Determine the (x, y) coordinate at the center of the cell enclosing the given text.  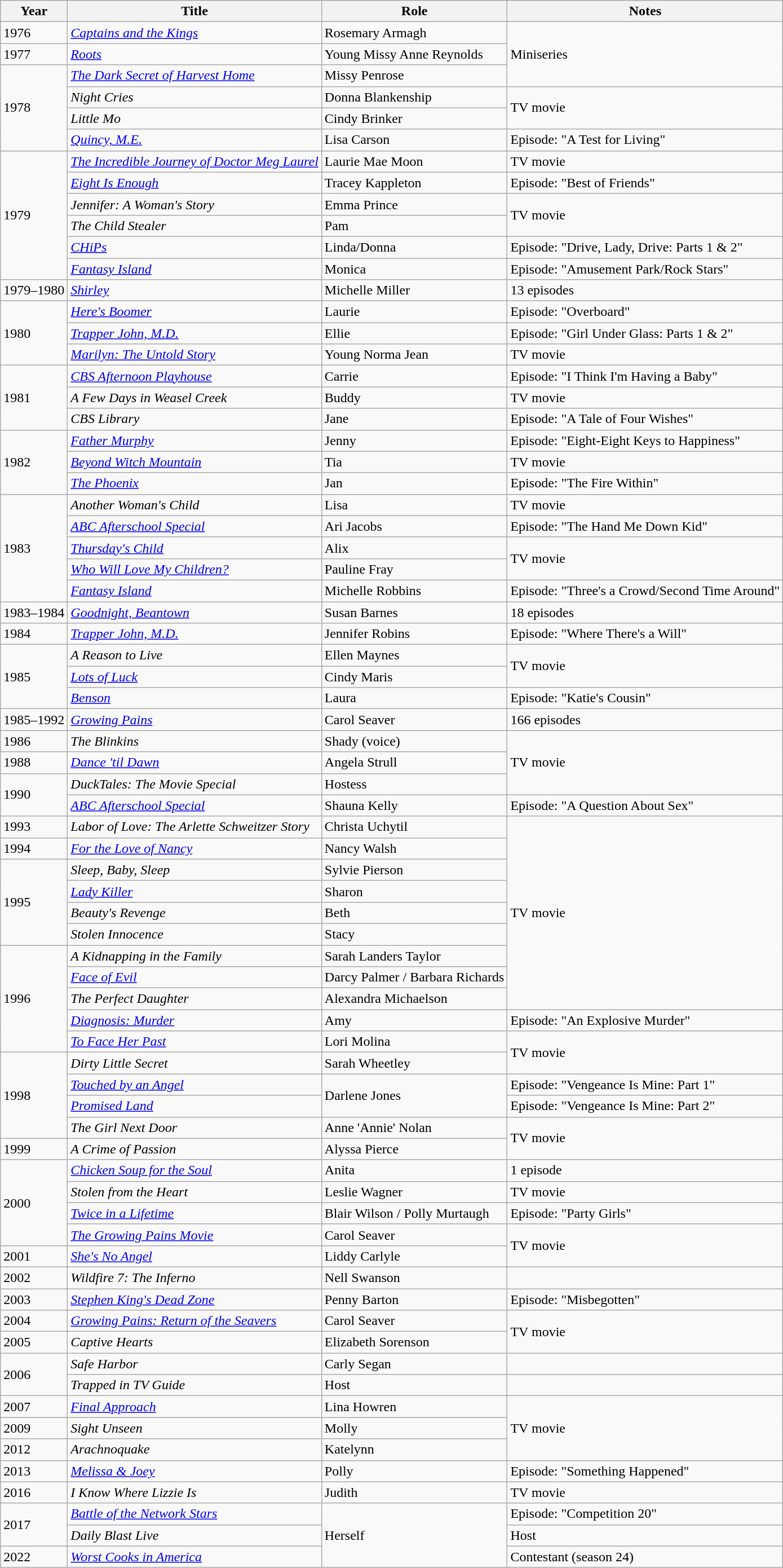
Michelle Miller (414, 290)
A Crime of Passion (195, 1149)
Eight Is Enough (195, 183)
Sarah Wheetley (414, 1063)
Growing Pains (195, 720)
2016 (34, 1492)
2002 (34, 1278)
2012 (34, 1450)
Title (195, 11)
Stephen King's Dead Zone (195, 1299)
2005 (34, 1342)
Beauty's Revenge (195, 913)
Episode: "The Hand Me Down Kid" (645, 526)
Beyond Witch Mountain (195, 462)
Episode: "Overboard" (645, 312)
Episode: "Girl Under Glass: Parts 1 & 2" (645, 333)
Darcy Palmer / Barbara Richards (414, 977)
Darlene Jones (414, 1095)
Captive Hearts (195, 1342)
CBS Afternoon Playhouse (195, 376)
1979–1980 (34, 290)
Wildfire 7: The Inferno (195, 1278)
Episode: "Something Happened" (645, 1471)
1978 (34, 108)
Jennifer Robins (414, 634)
Goodnight, Beantown (195, 612)
Episode: "I Think I'm Having a Baby" (645, 376)
Angela Strull (414, 763)
Carly Segan (414, 1364)
1976 (34, 33)
Battle of the Network Stars (195, 1514)
Benson (195, 698)
Labor of Love: The Arlette Schweitzer Story (195, 827)
Lina Howren (414, 1407)
Episode: "Competition 20" (645, 1514)
The Phoenix (195, 483)
1984 (34, 634)
Sharon (414, 891)
Pauline Fray (414, 569)
Herself (414, 1535)
Shauna Kelly (414, 805)
Lisa (414, 505)
Worst Cooks in America (195, 1557)
Ari Jacobs (414, 526)
Sarah Landers Taylor (414, 956)
A Kidnapping in the Family (195, 956)
1985 (34, 677)
Michelle Robbins (414, 591)
Leslie Wagner (414, 1192)
Daily Blast Live (195, 1535)
Trapped in TV Guide (195, 1385)
Sleep, Baby, Sleep (195, 870)
Tracey Kappleton (414, 183)
166 episodes (645, 720)
Roots (195, 54)
2022 (34, 1557)
Shirley (195, 290)
CHiPs (195, 247)
1 episode (645, 1170)
Alix (414, 548)
Stolen from the Heart (195, 1192)
Jane (414, 419)
Twice in a Lifetime (195, 1213)
Chicken Soup for the Soul (195, 1170)
Monica (414, 269)
Melissa & Joey (195, 1471)
DuckTales: The Movie Special (195, 784)
1982 (34, 462)
1993 (34, 827)
Little Mo (195, 118)
Notes (645, 11)
1979 (34, 215)
A Few Days in Weasel Creek (195, 398)
2003 (34, 1299)
Night Cries (195, 97)
Episode: "Best of Friends" (645, 183)
Laurie Mae Moon (414, 161)
Lots of Luck (195, 677)
Contestant (season 24) (645, 1557)
Nancy Walsh (414, 848)
1994 (34, 848)
Dirty Little Secret (195, 1063)
Year (34, 11)
Quincy, M.E. (195, 140)
Blair Wilson / Polly Murtaugh (414, 1213)
Miniseries (645, 54)
Susan Barnes (414, 612)
Sylvie Pierson (414, 870)
Who Will Love My Children? (195, 569)
Another Woman's Child (195, 505)
1983–1984 (34, 612)
Cindy Brinker (414, 118)
Growing Pains: Return of the Seavers (195, 1321)
Episode: "Three's a Crowd/Second Time Around" (645, 591)
Penny Barton (414, 1299)
Episode: "A Question About Sex" (645, 805)
Amy (414, 1020)
2017 (34, 1525)
1998 (34, 1095)
Diagnosis: Murder (195, 1020)
Jennifer: A Woman's Story (195, 204)
Katelynn (414, 1450)
1977 (34, 54)
Shady (voice) (414, 741)
Episode: "Party Girls" (645, 1213)
Rosemary Armagh (414, 33)
Marilyn: The Untold Story (195, 355)
Hostess (414, 784)
1988 (34, 763)
Pam (414, 226)
CBS Library (195, 419)
Liddy Carlyle (414, 1256)
Alexandra Michaelson (414, 999)
The Growing Pains Movie (195, 1235)
Ellen Maynes (414, 655)
2001 (34, 1256)
1986 (34, 741)
Linda/Donna (414, 247)
She's No Angel (195, 1256)
Episode: "The Fire Within" (645, 483)
2013 (34, 1471)
Lori Molina (414, 1042)
Donna Blankenship (414, 97)
Arachnoquake (195, 1450)
Episode: "A Test for Living" (645, 140)
Episode: "Where There's a Will" (645, 634)
Thursday's Child (195, 548)
1981 (34, 398)
Tia (414, 462)
Polly (414, 1471)
Ellie (414, 333)
Judith (414, 1492)
Safe Harbor (195, 1364)
Episode: "Eight-Eight Keys to Happiness" (645, 441)
Molly (414, 1428)
Captains and the Kings (195, 33)
Stacy (414, 934)
Episode: "Vengeance Is Mine: Part 2" (645, 1106)
2009 (34, 1428)
Carrie (414, 376)
Laurie (414, 312)
1990 (34, 795)
The Perfect Daughter (195, 999)
Episode: "Misbegotten" (645, 1299)
Final Approach (195, 1407)
Laura (414, 698)
Alyssa Pierce (414, 1149)
For the Love of Nancy (195, 848)
Lady Killer (195, 891)
1999 (34, 1149)
To Face Her Past (195, 1042)
The Girl Next Door (195, 1127)
Episode: "Vengeance Is Mine: Part 1" (645, 1085)
Episode: "Drive, Lady, Drive: Parts 1 & 2" (645, 247)
Dance 'til Dawn (195, 763)
1996 (34, 999)
Role (414, 11)
Young Norma Jean (414, 355)
The Incredible Journey of Doctor Meg Laurel (195, 161)
2004 (34, 1321)
I Know Where Lizzie Is (195, 1492)
Missy Penrose (414, 76)
Emma Prince (414, 204)
Jan (414, 483)
Jenny (414, 441)
Touched by an Angel (195, 1085)
2006 (34, 1375)
A Reason to Live (195, 655)
1985–1992 (34, 720)
13 episodes (645, 290)
1980 (34, 333)
1995 (34, 902)
Sight Unseen (195, 1428)
Lisa Carson (414, 140)
The Dark Secret of Harvest Home (195, 76)
Beth (414, 913)
Stolen Innocence (195, 934)
1983 (34, 548)
Promised Land (195, 1106)
Episode: "Katie's Cousin" (645, 698)
Face of Evil (195, 977)
Young Missy Anne Reynolds (414, 54)
Nell Swanson (414, 1278)
The Blinkins (195, 741)
Cindy Maris (414, 677)
2000 (34, 1203)
Christa Uchytil (414, 827)
Here's Boomer (195, 312)
2007 (34, 1407)
Elizabeth Sorenson (414, 1342)
Buddy (414, 398)
The Child Stealer (195, 226)
Anita (414, 1170)
18 episodes (645, 612)
Episode: "An Explosive Murder" (645, 1020)
Episode: "A Tale of Four Wishes" (645, 419)
Episode: "Amusement Park/Rock Stars" (645, 269)
Anne 'Annie' Nolan (414, 1127)
Father Murphy (195, 441)
